Capture the cell that displays the provided text and extract its [x, y] central coordinate. 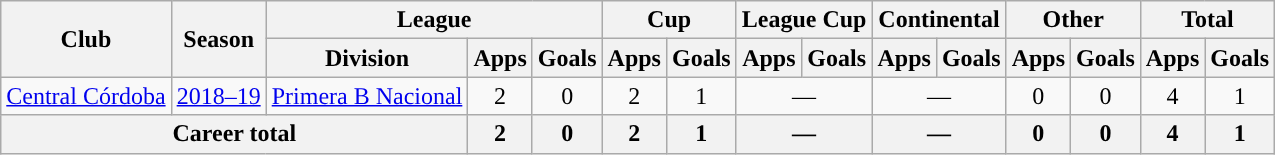
Central Córdoba [86, 96]
League [434, 20]
2018–19 [218, 96]
Other [1073, 20]
Total [1207, 20]
League Cup [804, 20]
Career total [234, 134]
Continental [939, 20]
Division [367, 58]
Cup [669, 20]
Season [218, 39]
Club [86, 39]
Primera B Nacional [367, 96]
